Provide the (X, Y) coordinate of the cell's center where the given text is located.  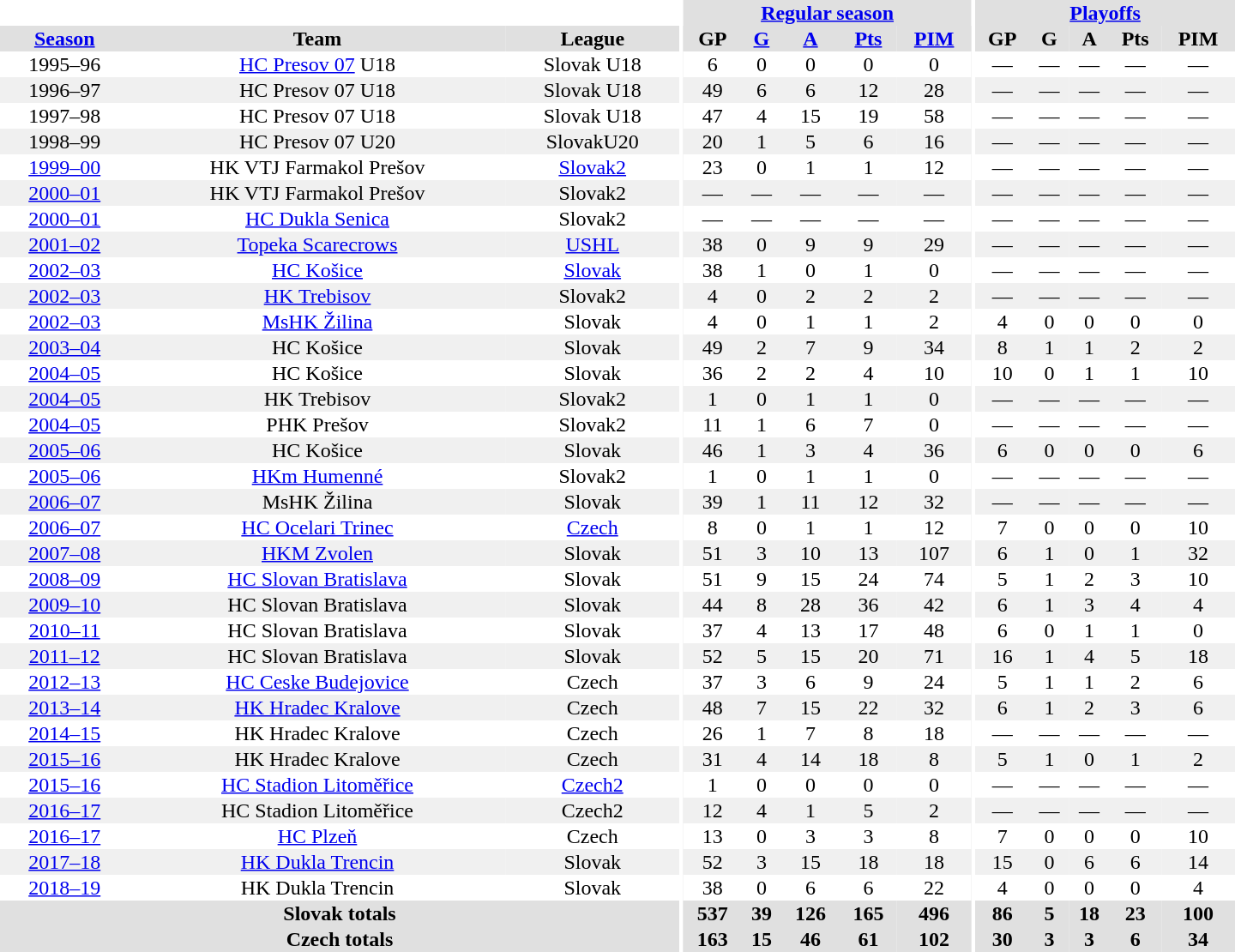
HKm Humenné (317, 476)
100 (1198, 913)
HC Ocelari Trinec (317, 527)
30 (1002, 939)
Topeka Scarecrows (317, 244)
102 (934, 939)
19 (868, 116)
31 (712, 759)
163 (712, 939)
86 (1002, 913)
2012–13 (64, 682)
74 (934, 579)
58 (934, 116)
Team (317, 39)
1995–96 (64, 64)
2001–02 (64, 244)
HKM Zvolen (317, 553)
2017–18 (64, 862)
42 (934, 605)
2013–14 (64, 708)
HC Plzeň (317, 836)
126 (810, 913)
Playoffs (1105, 13)
HC Dukla Senica (317, 219)
26 (712, 733)
2010–11 (64, 630)
17 (868, 630)
2018–19 (64, 888)
107 (934, 553)
2003–04 (64, 347)
1996–97 (64, 90)
2011–12 (64, 656)
1998–99 (64, 142)
HC Ceske Budejovice (317, 682)
HC Presov 07 U20 (317, 142)
1997–98 (64, 116)
71 (934, 656)
Season (64, 39)
2007–08 (64, 553)
29 (934, 244)
496 (934, 913)
Regular season (827, 13)
Slovak totals (340, 913)
USHL (593, 244)
2008–09 (64, 579)
League (593, 39)
537 (712, 913)
44 (712, 605)
47 (712, 116)
PHK Prešov (317, 425)
Czech totals (340, 939)
2009–10 (64, 605)
SlovakU20 (593, 142)
1999–00 (64, 167)
165 (868, 913)
2014–15 (64, 733)
61 (868, 939)
